Determine the (x, y) coordinate at the center of the cell enclosing the given text.  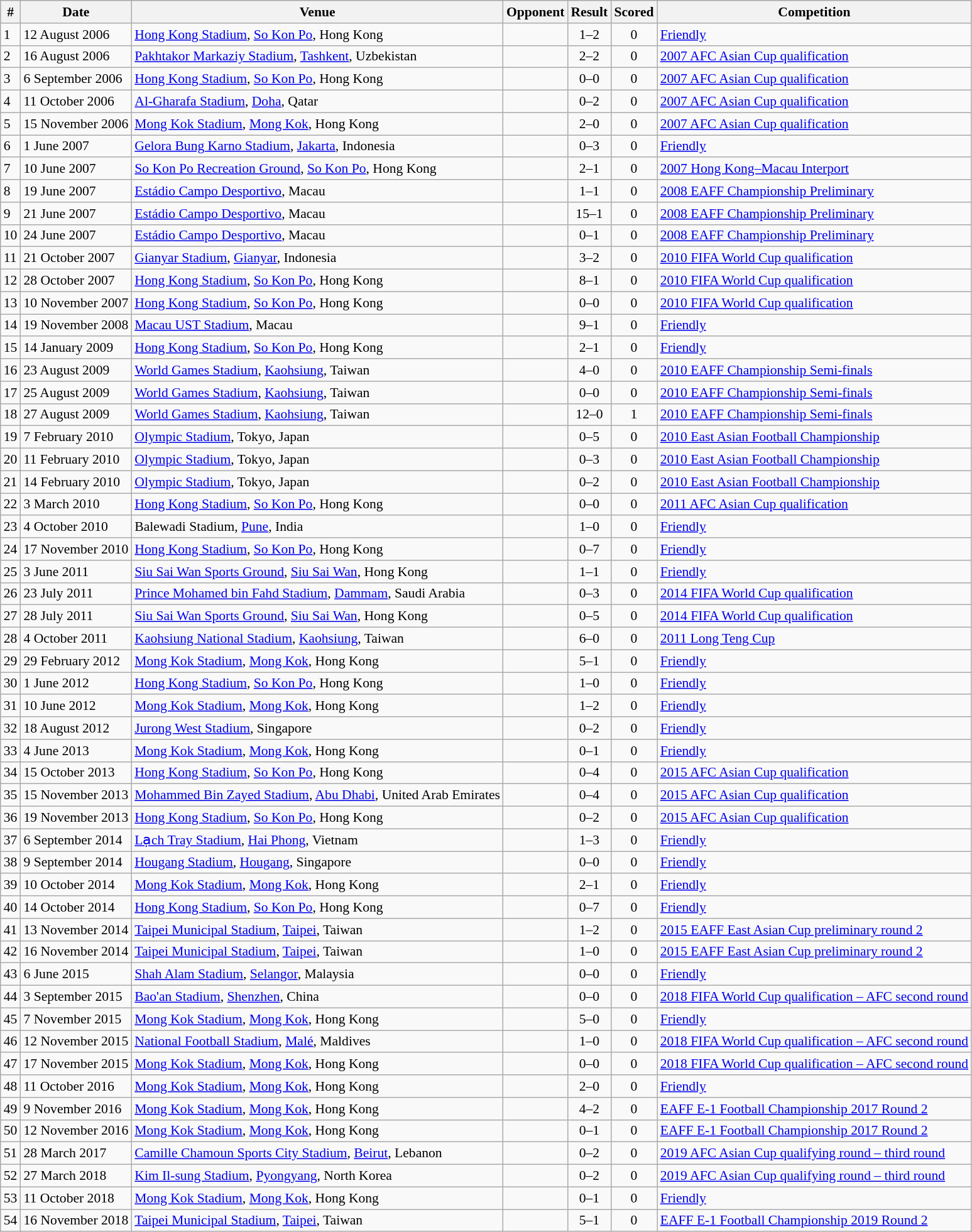
1 June 2012 (75, 684)
1–3 (589, 840)
27 (11, 616)
11 October 2018 (75, 1198)
1 June 2007 (75, 146)
Kim Il-sung Stadium, Pyongyang, North Korea (317, 1176)
27 March 2018 (75, 1176)
52 (11, 1176)
4 June 2013 (75, 751)
25 (11, 572)
25 August 2009 (75, 393)
11 October 2006 (75, 102)
28 (11, 639)
28 October 2007 (75, 281)
Hougang Stadium, Hougang, Singapore (317, 863)
26 (11, 594)
38 (11, 863)
12 August 2006 (75, 35)
12 November 2016 (75, 1131)
Pakhtakor Markaziy Stadium, Tashkent, Uzbekistan (317, 57)
30 (11, 684)
11 October 2016 (75, 1086)
39 (11, 885)
21 (11, 482)
Gelora Bung Karno Stadium, Jakarta, Indonesia (317, 146)
16 November 2018 (75, 1221)
6 June 2015 (75, 974)
# (11, 12)
Date (75, 12)
6 (11, 146)
32 (11, 728)
8–1 (589, 281)
21 June 2007 (75, 214)
Bao'an Stadium, Shenzhen, China (317, 997)
Prince Mohamed bin Fahd Stadium, Dammam, Saudi Arabia (317, 594)
47 (11, 1064)
34 (11, 773)
22 (11, 504)
12–0 (589, 415)
13 (11, 303)
24 June 2007 (75, 236)
51 (11, 1153)
Venue (317, 12)
6–0 (589, 639)
49 (11, 1109)
44 (11, 997)
Jurong West Stadium, Singapore (317, 728)
2–2 (589, 57)
28 March 2017 (75, 1153)
6 September 2006 (75, 79)
12 (11, 281)
7 (11, 169)
4 October 2011 (75, 639)
3 September 2015 (75, 997)
2 (11, 57)
19 November 2008 (75, 325)
54 (11, 1221)
Competition (814, 12)
31 (11, 706)
15–1 (589, 214)
16 (11, 370)
4–0 (589, 370)
5 (11, 124)
So Kon Po Recreation Ground, So Kon Po, Hong Kong (317, 169)
10 October 2014 (75, 885)
9 (11, 214)
43 (11, 974)
29 February 2012 (75, 661)
37 (11, 840)
41 (11, 930)
15 November 2013 (75, 795)
10 June 2007 (75, 169)
National Football Stadium, Malé, Maldives (317, 1042)
12 November 2015 (75, 1042)
3 (11, 79)
4 October 2010 (75, 527)
7 February 2010 (75, 437)
4 (11, 102)
29 (11, 661)
2011 Long Teng Cup (814, 639)
Mohammed Bin Zayed Stadium, Abu Dhabi, United Arab Emirates (317, 795)
28 July 2011 (75, 616)
53 (11, 1198)
19 June 2007 (75, 191)
45 (11, 1019)
9–1 (589, 325)
19 (11, 437)
EAFF E-1 Football Championship 2019 Round 2 (814, 1221)
17 November 2015 (75, 1064)
11 February 2010 (75, 460)
Al-Gharafa Stadium, Doha, Qatar (317, 102)
7 November 2015 (75, 1019)
46 (11, 1042)
Gianyar Stadium, Gianyar, Indonesia (317, 258)
23 August 2009 (75, 370)
18 August 2012 (75, 728)
8 (11, 191)
3–2 (589, 258)
14 October 2014 (75, 907)
Kaohsiung National Stadium, Kaohsiung, Taiwan (317, 639)
16 November 2014 (75, 952)
13 November 2014 (75, 930)
35 (11, 795)
Macau UST Stadium, Macau (317, 325)
19 November 2013 (75, 818)
Lạch Tray Stadium, Hai Phong, Vietnam (317, 840)
2007 Hong Kong–Macau Interport (814, 169)
Shah Alam Stadium, Selangor, Malaysia (317, 974)
11 (11, 258)
33 (11, 751)
42 (11, 952)
9 September 2014 (75, 863)
Result (589, 12)
10 June 2012 (75, 706)
14 January 2009 (75, 348)
15 (11, 348)
10 November 2007 (75, 303)
14 February 2010 (75, 482)
Camille Chamoun Sports City Stadium, Beirut, Lebanon (317, 1153)
36 (11, 818)
6 September 2014 (75, 840)
3 June 2011 (75, 572)
18 (11, 415)
27 August 2009 (75, 415)
23 July 2011 (75, 594)
5–0 (589, 1019)
23 (11, 527)
48 (11, 1086)
Scored (633, 12)
Balewadi Stadium, Pune, India (317, 527)
4–2 (589, 1109)
24 (11, 549)
15 November 2006 (75, 124)
17 (11, 393)
21 October 2007 (75, 258)
15 October 2013 (75, 773)
2011 AFC Asian Cup qualification (814, 504)
14 (11, 325)
40 (11, 907)
Opponent (535, 12)
9 November 2016 (75, 1109)
50 (11, 1131)
17 November 2010 (75, 549)
3 March 2010 (75, 504)
20 (11, 460)
10 (11, 236)
16 August 2006 (75, 57)
